Return the [x, y] coordinate for the center point of the cell that contains the specified text.  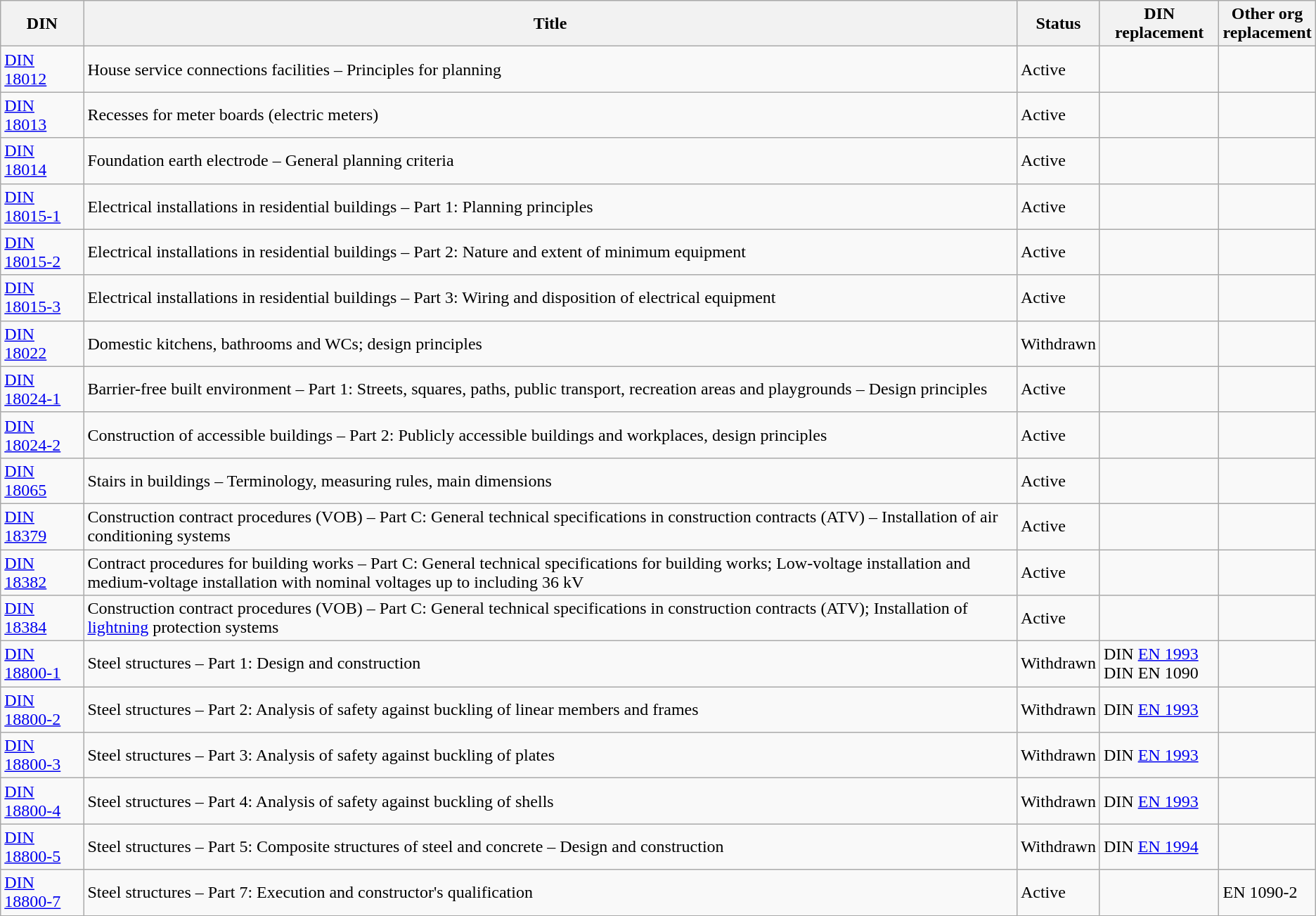
DIN 18382 [42, 572]
Recesses for meter boards (electric meters) [550, 115]
Steel structures – Part 7: Execution and constructor's qualification [550, 893]
Other orgreplacement [1267, 24]
Foundation earth electrode – General planning criteria [550, 160]
DIN 18800-7 [42, 893]
Title [550, 24]
House service connections facilities – Principles for planning [550, 69]
DIN 18800-5 [42, 846]
DIN 18015-3 [42, 298]
DIN 18800-4 [42, 801]
DIN 18014 [42, 160]
DIN 18024-2 [42, 434]
DIN 18015-2 [42, 252]
Barrier-free built environment – Part 1: Streets, squares, paths, public transport, recreation areas and playgrounds – Design principles [550, 389]
DIN 18800-3 [42, 755]
DIN 18065 [42, 481]
DIN 18013 [42, 115]
DIN EN 1993DIN EN 1090 [1159, 664]
DIN 18379 [42, 526]
DIN 18384 [42, 619]
Electrical installations in residential buildings – Part 1: Planning principles [550, 207]
DIN 18015-1 [42, 207]
Steel structures – Part 4: Analysis of safety against buckling of shells [550, 801]
DIN 18024-1 [42, 389]
Status [1058, 24]
Steel structures – Part 3: Analysis of safety against buckling of plates [550, 755]
DIN 18800-2 [42, 710]
DIN 18012 [42, 69]
Stairs in buildings – Terminology, measuring rules, main dimensions [550, 481]
DIN EN 1994 [1159, 846]
DIN replacement [1159, 24]
EN 1090-2 [1267, 893]
Steel structures – Part 1: Design and construction [550, 664]
Domestic kitchens, bathrooms and WCs; design principles [550, 343]
Steel structures – Part 2: Analysis of safety against buckling of linear members and frames [550, 710]
DIN [42, 24]
DIN 18022 [42, 343]
Electrical installations in residential buildings – Part 2: Nature and extent of minimum equipment [550, 252]
Construction of accessible buildings – Part 2: Publicly accessible buildings and workplaces, design principles [550, 434]
Electrical installations in residential buildings – Part 3: Wiring and disposition of electrical equipment [550, 298]
DIN 18800-1 [42, 664]
Steel structures – Part 5: Composite structures of steel and concrete – Design and construction [550, 846]
